Scan for the cell matching the given text and deliver its (x, y) coordinate at center. 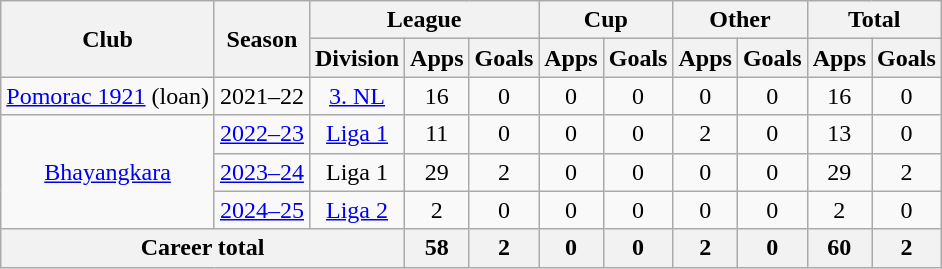
Division (356, 58)
Other (740, 20)
Cup (606, 20)
2021–22 (262, 96)
Career total (203, 248)
Liga 2 (356, 210)
Season (262, 39)
Club (108, 39)
2023–24 (262, 172)
Pomorac 1921 (loan) (108, 96)
11 (437, 134)
Bhayangkara (108, 172)
League (424, 20)
13 (839, 134)
2024–25 (262, 210)
2022–23 (262, 134)
3. NL (356, 96)
60 (839, 248)
Total (874, 20)
58 (437, 248)
